Scan for the cell matching the given text and deliver its (x, y) coordinate at center. 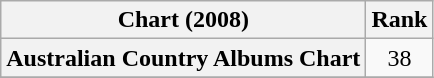
38 (400, 58)
Rank (400, 20)
Australian Country Albums Chart (184, 58)
Chart (2008) (184, 20)
